Scan for the cell matching the given text and deliver its [x, y] coordinate at center. 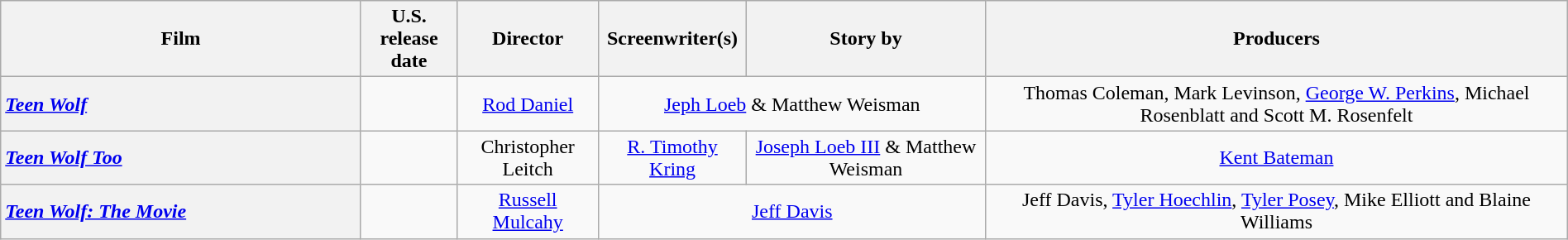
R. Timothy Kring [672, 157]
Story by [865, 39]
Christopher Leitch [528, 157]
Rod Daniel [528, 104]
Jeff Davis, Tyler Hoechlin, Tyler Posey, Mike Elliott and Blaine Williams [1277, 212]
U.S. release date [409, 39]
Russell Mulcahy [528, 212]
Jeff Davis [792, 212]
Jeph Loeb & Matthew Weisman [792, 104]
Teen Wolf Too [181, 157]
Producers [1277, 39]
Teen Wolf: The Movie [181, 212]
Director [528, 39]
Joseph Loeb III & Matthew Weisman [865, 157]
Screenwriter(s) [672, 39]
Film [181, 39]
Thomas Coleman, Mark Levinson, George W. Perkins, Michael Rosenblatt and Scott M. Rosenfelt [1277, 104]
Teen Wolf [181, 104]
Kent Bateman [1277, 157]
